Identify which cell holds the provided text, then report its (x, y) central coordinate. 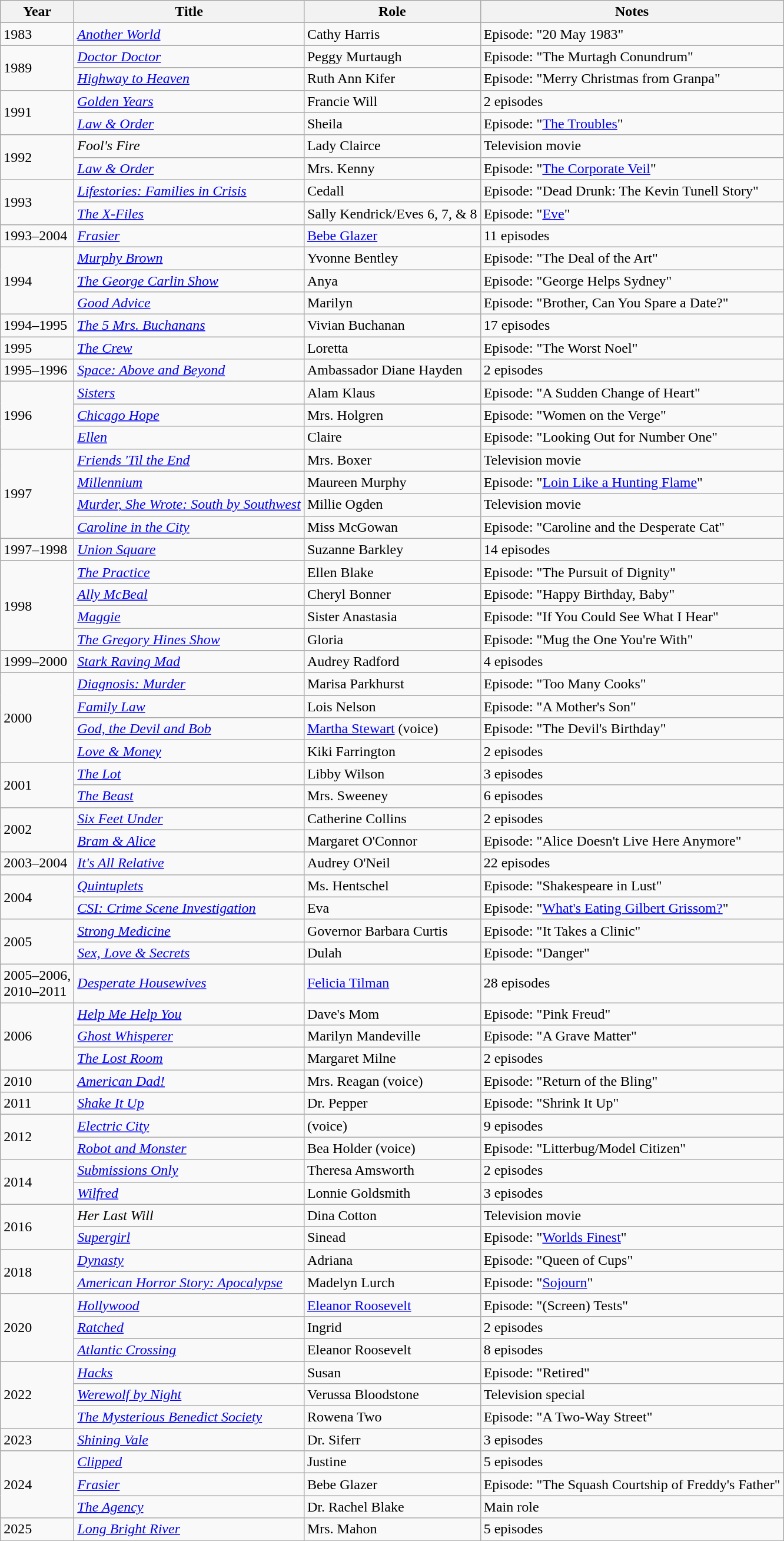
Bea Holder (voice) (392, 1148)
Catherine Collins (392, 818)
Strong Medicine (190, 930)
Her Last Will (190, 1215)
Sally Kendrick/Eves 6, 7, & 8 (392, 213)
Episode: "Happy Birthday, Baby" (632, 594)
Adriana (392, 1260)
Marisa Parkhurst (392, 684)
Episode: "Worlds Finest" (632, 1238)
Sex, Love & Secrets (190, 953)
Cedall (392, 191)
2010 (38, 1081)
Lifestories: Families in Crisis (190, 191)
Ruth Ann Kifer (392, 79)
22 episodes (632, 863)
Episode: "The Murtagh Conundrum" (632, 57)
1995 (38, 348)
Hacks (190, 1373)
Hollywood (190, 1305)
Murphy Brown (190, 258)
Ellen (190, 438)
Ambassador Diane Hayden (392, 370)
The Beast (190, 796)
1993 (38, 202)
Marilyn Mandeville (392, 1036)
Dr. Pepper (392, 1103)
1989 (38, 68)
Episode: "A Mother's Son" (632, 707)
The X-Files (190, 213)
Episode: "The Deal of the Art" (632, 258)
Episode: "The Corporate Veil" (632, 168)
Mrs. Reagan (voice) (392, 1081)
The Agency (190, 1507)
Episode: "Litterbug/Model Citizen" (632, 1148)
Doctor Doctor (190, 57)
Madelyn Lurch (392, 1282)
2025 (38, 1529)
Episode: "Mug the One You're With" (632, 639)
Episode: "George Helps Sydney" (632, 281)
Rowena Two (392, 1417)
1983 (38, 34)
Lonnie Goldsmith (392, 1193)
Episode: "If You Could See What I Hear" (632, 617)
1997 (38, 493)
Sinead (392, 1238)
1995–1996 (38, 370)
2000 (38, 718)
The 5 Mrs. Buchanans (190, 326)
Dr. Siferr (392, 1440)
Shining Vale (190, 1440)
Werewolf by Night (190, 1395)
Episode: "Shakespeare in Lust" (632, 886)
2006 (38, 1036)
Margaret Milne (392, 1059)
Shake It Up (190, 1103)
Episode: "Alice Doesn't Live Here Anymore" (632, 841)
Margaret O'Connor (392, 841)
Episode: "Queen of Cups" (632, 1260)
Main role (632, 1507)
Sisters (190, 393)
Episode: "The Devil's Birthday" (632, 729)
Maggie (190, 617)
2018 (38, 1271)
CSI: Crime Scene Investigation (190, 908)
Francie Will (392, 101)
Episode: "Shrink It Up" (632, 1103)
The Lost Room (190, 1059)
1992 (38, 157)
Suzanne Barkley (392, 549)
Gloria (392, 639)
The Gregory Hines Show (190, 639)
Ally McBeal (190, 594)
Robot and Monster (190, 1148)
17 episodes (632, 326)
Episode: "It Takes a Clinic" (632, 930)
Good Advice (190, 303)
Television special (632, 1395)
8 episodes (632, 1350)
Episode: "A Two-Way Street" (632, 1417)
Wilfred (190, 1193)
1998 (38, 605)
Mrs. Sweeney (392, 796)
Episode: "(Screen) Tests" (632, 1305)
Another World (190, 34)
Mrs. Holgren (392, 415)
Dr. Rachel Blake (392, 1507)
Episode: "What's Eating Gilbert Grissom?" (632, 908)
14 episodes (632, 549)
9 episodes (632, 1126)
Year (38, 12)
Sister Anastasia (392, 617)
1994–1995 (38, 326)
Eva (392, 908)
The Lot (190, 774)
2022 (38, 1395)
Episode: "Eve" (632, 213)
Chicago Hope (190, 415)
2012 (38, 1137)
Audrey Radford (392, 662)
Episode: "Caroline and the Desperate Cat" (632, 527)
Title (190, 12)
Mrs. Boxer (392, 460)
Audrey O'Neil (392, 863)
The Practice (190, 572)
Cathy Harris (392, 34)
Episode: "The Worst Noel" (632, 348)
Ratched (190, 1327)
Murder, She Wrote: South by Southwest (190, 505)
Ellen Blake (392, 572)
Episode: "20 May 1983" (632, 34)
Highway to Heaven (190, 79)
Submissions Only (190, 1171)
Notes (632, 12)
Episode: "Dead Drunk: The Kevin Tunell Story" (632, 191)
Loretta (392, 348)
Episode: "Loin Like a Hunting Flame" (632, 482)
Ghost Whisperer (190, 1036)
Family Law (190, 707)
2001 (38, 785)
Dave's Mom (392, 1013)
Episode: "Women on the Verge" (632, 415)
2024 (38, 1484)
Quintuplets (190, 886)
Clipped (190, 1462)
1991 (38, 112)
Long Bright River (190, 1529)
Episode: "Looking Out for Number One" (632, 438)
God, the Devil and Bob (190, 729)
1997–1998 (38, 549)
1996 (38, 415)
(voice) (392, 1126)
Theresa Amsworth (392, 1171)
Episode: "Retired" (632, 1373)
Miss McGowan (392, 527)
Supergirl (190, 1238)
2004 (38, 897)
The George Carlin Show (190, 281)
Mrs. Mahon (392, 1529)
Yvonne Bentley (392, 258)
2003–2004 (38, 863)
It's All Relative (190, 863)
Libby Wilson (392, 774)
Susan (392, 1373)
Golden Years (190, 101)
Vivian Buchanan (392, 326)
Maureen Murphy (392, 482)
Episode: "A Grave Matter" (632, 1036)
Caroline in the City (190, 527)
2005–2006,2010–2011 (38, 983)
2011 (38, 1103)
Dulah (392, 953)
American Dad! (190, 1081)
Martha Stewart (voice) (392, 729)
4 episodes (632, 662)
Alam Klaus (392, 393)
The Crew (190, 348)
6 episodes (632, 796)
Episode: "Pink Freud" (632, 1013)
Role (392, 12)
Help Me Help You (190, 1013)
Marilyn (392, 303)
Lois Nelson (392, 707)
Episode: "Too Many Cooks" (632, 684)
Episode: "Merry Christmas from Granpa" (632, 79)
Six Feet Under (190, 818)
Cheryl Bonner (392, 594)
Episode: "Return of the Bling" (632, 1081)
2002 (38, 830)
2023 (38, 1440)
Dina Cotton (392, 1215)
Kiki Farrington (392, 751)
Fool's Fire (190, 146)
Friends 'Til the End (190, 460)
Desperate Housewives (190, 983)
Anya (392, 281)
Episode: "The Pursuit of Dignity" (632, 572)
Atlantic Crossing (190, 1350)
Diagnosis: Murder (190, 684)
1993–2004 (38, 236)
Claire (392, 438)
Dynasty (190, 1260)
Episode: "Danger" (632, 953)
Episode: "A Sudden Change of Heart" (632, 393)
Electric City (190, 1126)
Governor Barbara Curtis (392, 930)
Stark Raving Mad (190, 662)
2005 (38, 942)
The Mysterious Benedict Society (190, 1417)
28 episodes (632, 983)
Justine (392, 1462)
Ingrid (392, 1327)
11 episodes (632, 236)
2014 (38, 1182)
Bram & Alice (190, 841)
Peggy Murtaugh (392, 57)
Episode: "Brother, Can You Spare a Date?" (632, 303)
Lady Clairce (392, 146)
1994 (38, 280)
2016 (38, 1227)
Space: Above and Beyond (190, 370)
Millie Ogden (392, 505)
1999–2000 (38, 662)
Felicia Tilman (392, 983)
Sheila (392, 124)
American Horror Story: Apocalypse (190, 1282)
Verussa Bloodstone (392, 1395)
Union Square (190, 549)
Episode: "Sojourn" (632, 1282)
Episode: "The Troubles" (632, 124)
2020 (38, 1327)
Love & Money (190, 751)
Mrs. Kenny (392, 168)
Millennium (190, 482)
Ms. Hentschel (392, 886)
Episode: "The Squash Courtship of Freddy's Father" (632, 1484)
